Capture the cell that displays the provided text and extract its [X, Y] central coordinate. 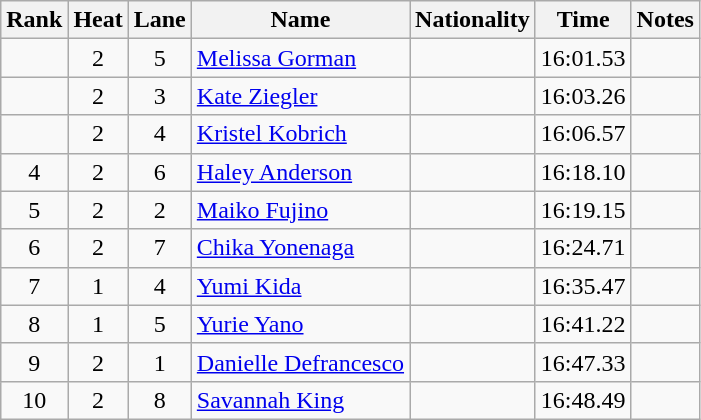
Yurie Yano [300, 324]
16:19.15 [583, 210]
Kristel Kobrich [300, 134]
16:48.49 [583, 400]
Melissa Gorman [300, 58]
10 [34, 400]
16:47.33 [583, 362]
Time [583, 20]
9 [34, 362]
16:24.71 [583, 248]
Heat [98, 20]
Kate Ziegler [300, 96]
Haley Anderson [300, 172]
Yumi Kida [300, 286]
Rank [34, 20]
Danielle Defrancesco [300, 362]
16:06.57 [583, 134]
16:41.22 [583, 324]
Notes [665, 20]
Name [300, 20]
3 [160, 96]
Maiko Fujino [300, 210]
Nationality [473, 20]
Lane [160, 20]
Savannah King [300, 400]
16:01.53 [583, 58]
Chika Yonenaga [300, 248]
16:03.26 [583, 96]
16:18.10 [583, 172]
16:35.47 [583, 286]
